Output the (x, y) coordinate of the center of the cell containing the given text.  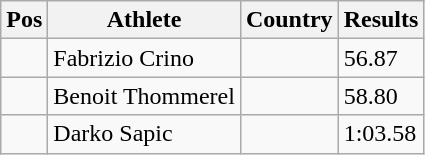
Benoit Thommerel (144, 96)
Fabrizio Crino (144, 58)
Results (381, 20)
58.80 (381, 96)
Athlete (144, 20)
1:03.58 (381, 134)
Pos (24, 20)
Darko Sapic (144, 134)
Country (289, 20)
56.87 (381, 58)
